Pinpoint the cell where the given text exists, returning its [x, y] midpoint coordinate. 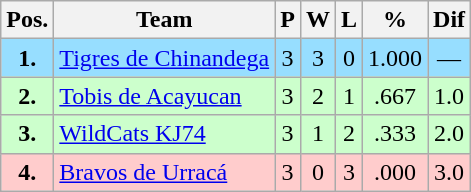
Dif [450, 20]
4. [28, 172]
.667 [396, 96]
L [348, 20]
3. [28, 134]
% [396, 20]
1. [28, 58]
2.0 [450, 134]
Tigres de Chinandega [164, 58]
.000 [396, 172]
1.000 [396, 58]
2. [28, 96]
Team [164, 20]
— [450, 58]
WildCats KJ74 [164, 134]
W [318, 20]
Bravos de Urracá [164, 172]
3.0 [450, 172]
Pos. [28, 20]
1.0 [450, 96]
Tobis de Acayucan [164, 96]
P [288, 20]
.333 [396, 134]
